From the cell containing the given text, extract its center point as (x, y) coordinate. 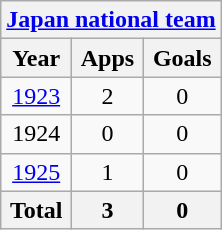
Japan national team (111, 20)
Goals (182, 58)
1 (108, 172)
1924 (36, 134)
Total (36, 210)
Apps (108, 58)
2 (108, 96)
1923 (36, 96)
1925 (36, 172)
Year (36, 58)
3 (108, 210)
